Extract the [X, Y] coordinate from the center of the cell holding the provided text.  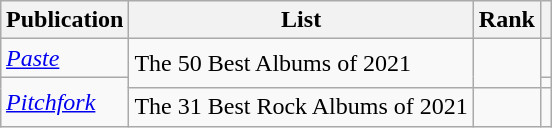
Publication [65, 20]
The 50 Best Albums of 2021 [301, 64]
List [301, 20]
Pitchfork [65, 102]
Paste [65, 58]
The 31 Best Rock Albums of 2021 [301, 107]
Rank [506, 20]
